Scan for the cell matching the given text and deliver its [x, y] coordinate at center. 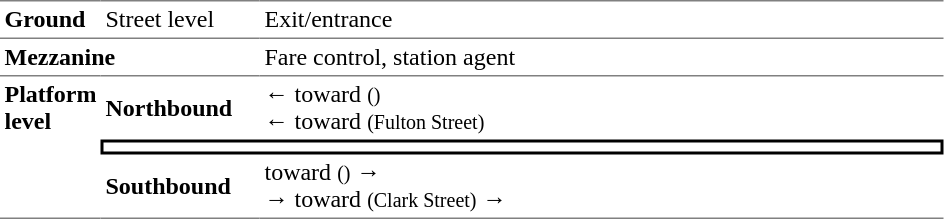
Ground [50, 19]
Exit/entrance [602, 19]
Platform level [50, 147]
Fare control, station agent [602, 57]
Southbound [180, 186]
Northbound [180, 107]
← toward ()← toward (Fulton Street) [602, 107]
Street level [180, 19]
Mezzanine [130, 57]
toward () →→ toward (Clark Street) → [602, 186]
